Find where the given text appears and provide that cell's center as [x, y] coordinate. 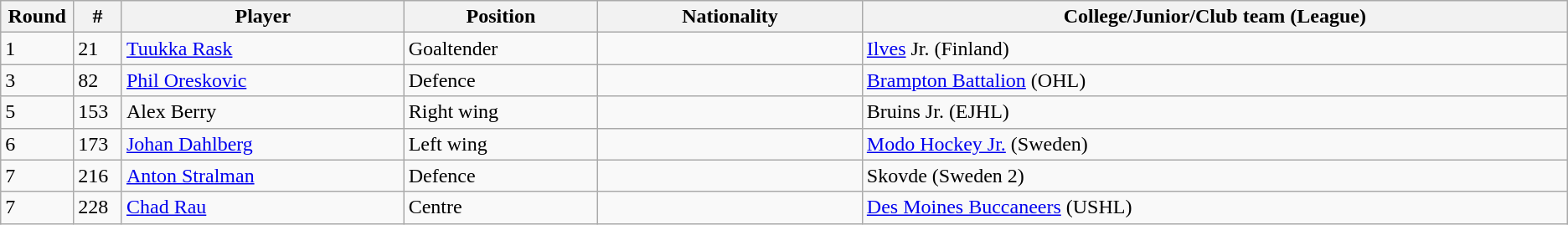
Centre [501, 207]
1 [37, 49]
173 [98, 144]
Alex Berry [263, 112]
Skovde (Sweden 2) [1215, 176]
6 [37, 144]
Round [37, 17]
Tuukka Rask [263, 49]
228 [98, 207]
82 [98, 80]
Player [263, 17]
21 [98, 49]
Goaltender [501, 49]
Bruins Jr. (EJHL) [1215, 112]
Chad Rau [263, 207]
Nationality [730, 17]
College/Junior/Club team (League) [1215, 17]
Des Moines Buccaneers (USHL) [1215, 207]
153 [98, 112]
Right wing [501, 112]
Modo Hockey Jr. (Sweden) [1215, 144]
Position [501, 17]
216 [98, 176]
5 [37, 112]
Johan Dahlberg [263, 144]
Ilves Jr. (Finland) [1215, 49]
Phil Oreskovic [263, 80]
3 [37, 80]
Left wing [501, 144]
Brampton Battalion (OHL) [1215, 80]
# [98, 17]
Anton Stralman [263, 176]
